Determine the [X, Y] coordinate at the center of the cell enclosing the given text.  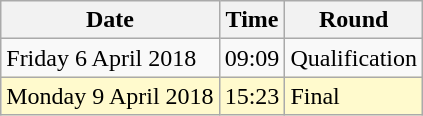
Time [252, 20]
09:09 [252, 58]
Date [110, 20]
15:23 [252, 96]
Monday 9 April 2018 [110, 96]
Qualification [354, 58]
Round [354, 20]
Final [354, 96]
Friday 6 April 2018 [110, 58]
